Determine the [X, Y] coordinate at the center of the cell enclosing the given text.  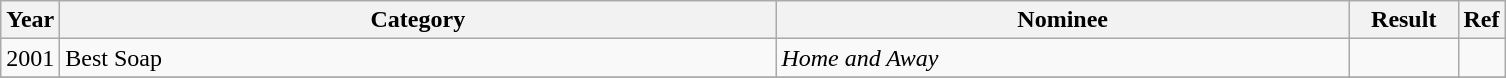
Ref [1482, 20]
Nominee [1063, 20]
Best Soap [418, 58]
Year [30, 20]
2001 [30, 58]
Home and Away [1063, 58]
Category [418, 20]
Result [1404, 20]
